Find where the given text appears and provide that cell's center as (x, y) coordinate. 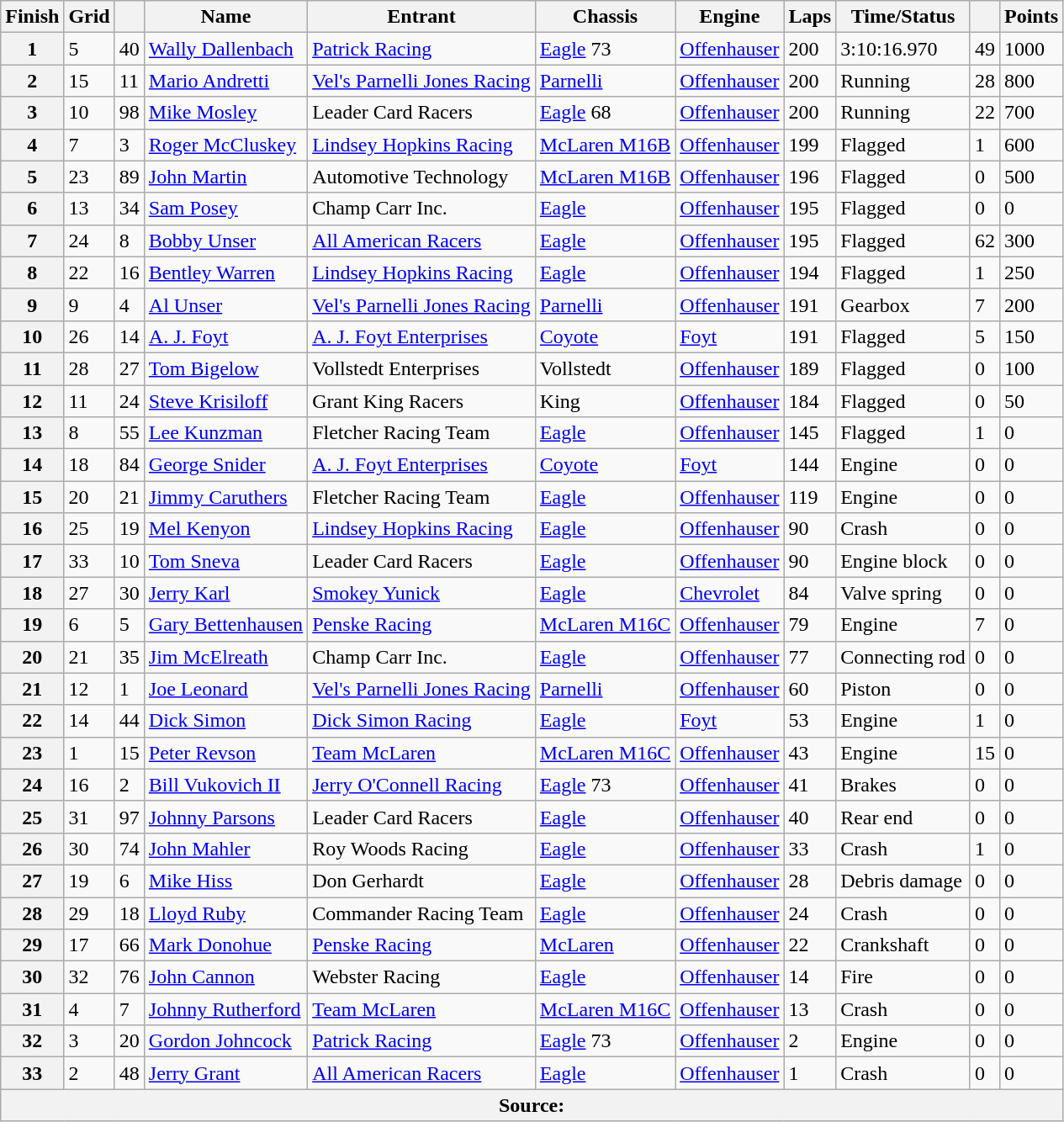
1000 (1031, 49)
500 (1031, 177)
43 (810, 753)
60 (810, 689)
Grant King Racers (422, 401)
Gearbox (903, 304)
199 (810, 145)
89 (130, 177)
74 (130, 849)
Jerry O'Connell Racing (422, 785)
Mario Andretti (225, 81)
50 (1031, 401)
Jim McElreath (225, 657)
150 (1031, 336)
Webster Racing (422, 977)
34 (130, 209)
100 (1031, 368)
119 (810, 497)
King (605, 401)
George Snider (225, 465)
Lee Kunzman (225, 433)
Automotive Technology (422, 177)
49 (984, 49)
76 (130, 977)
145 (810, 433)
Commander Racing Team (422, 913)
Roger McCluskey (225, 145)
Dick Simon Racing (422, 721)
Tom Sneva (225, 561)
Johnny Parsons (225, 817)
Sam Posey (225, 209)
Mel Kenyon (225, 529)
97 (130, 817)
Rear end (903, 817)
Gordon Johncock (225, 1041)
Joe Leonard (225, 689)
Connecting rod (903, 657)
79 (810, 625)
Gary Bettenhausen (225, 625)
600 (1031, 145)
Tom Bigelow (225, 368)
55 (130, 433)
250 (1031, 273)
McLaren (605, 945)
Wally Dallenbach (225, 49)
Al Unser (225, 304)
Eagle 68 (605, 113)
Finish (32, 17)
Roy Woods Racing (422, 849)
Lloyd Ruby (225, 913)
John Cannon (225, 977)
194 (810, 273)
John Martin (225, 177)
John Mahler (225, 849)
196 (810, 177)
Jerry Karl (225, 593)
Source: (532, 1105)
Entrant (422, 17)
Mark Donohue (225, 945)
Time/Status (903, 17)
Brakes (903, 785)
Bentley Warren (225, 273)
Steve Krisiloff (225, 401)
Points (1031, 17)
Don Gerhardt (422, 881)
Mike Mosley (225, 113)
Grid (89, 17)
A. J. Foyt (225, 336)
Valve spring (903, 593)
189 (810, 368)
144 (810, 465)
Fire (903, 977)
Engine block (903, 561)
184 (810, 401)
Dick Simon (225, 721)
800 (1031, 81)
62 (984, 241)
Chassis (605, 17)
Jimmy Caruthers (225, 497)
700 (1031, 113)
Piston (903, 689)
Name (225, 17)
Vollstedt Enterprises (422, 368)
44 (130, 721)
Jerry Grant (225, 1073)
48 (130, 1073)
35 (130, 657)
3:10:16.970 (903, 49)
Peter Revson (225, 753)
77 (810, 657)
66 (130, 945)
Crankshaft (903, 945)
Debris damage (903, 881)
Vollstedt (605, 368)
Bill Vukovich II (225, 785)
300 (1031, 241)
53 (810, 721)
98 (130, 113)
Johnny Rutherford (225, 1009)
Mike Hiss (225, 881)
Smokey Yunick (422, 593)
Laps (810, 17)
Bobby Unser (225, 241)
Chevrolet (730, 593)
41 (810, 785)
